Capture the cell that displays the provided text and extract its (x, y) central coordinate. 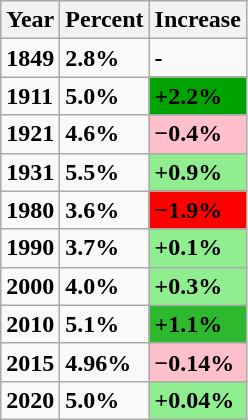
+0.1% (198, 248)
−0.14% (198, 362)
5.5% (104, 172)
2.8% (104, 58)
1849 (30, 58)
2020 (30, 400)
1980 (30, 210)
1990 (30, 248)
4.0% (104, 286)
4.6% (104, 134)
5.1% (104, 324)
1931 (30, 172)
−1.9% (198, 210)
+1.1% (198, 324)
3.7% (104, 248)
1911 (30, 96)
−0.4% (198, 134)
3.6% (104, 210)
+0.3% (198, 286)
+0.9% (198, 172)
4.96% (104, 362)
Year (30, 20)
- (198, 58)
2010 (30, 324)
Increase (198, 20)
+0.04% (198, 400)
+2.2% (198, 96)
2000 (30, 286)
Percent (104, 20)
1921 (30, 134)
2015 (30, 362)
